From the cell containing the given text, extract its center point as (x, y) coordinate. 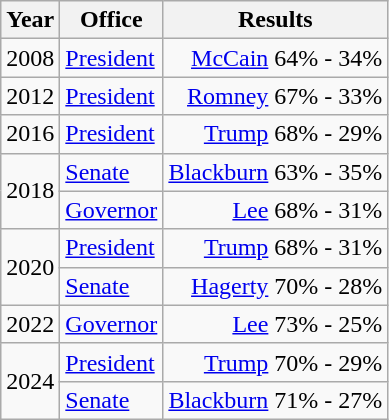
2022 (30, 324)
2018 (30, 191)
Romney 67% - 33% (276, 96)
2008 (30, 58)
Trump 68% - 31% (276, 248)
Blackburn 71% - 27% (276, 400)
Year (30, 20)
2020 (30, 267)
Results (276, 20)
Lee 68% - 31% (276, 210)
2016 (30, 134)
Blackburn 63% - 35% (276, 172)
2012 (30, 96)
2024 (30, 381)
Lee 73% - 25% (276, 324)
Hagerty 70% - 28% (276, 286)
Trump 70% - 29% (276, 362)
Office (112, 20)
Trump 68% - 29% (276, 134)
McCain 64% - 34% (276, 58)
